Detect which cell encompasses the target text, then output its (x, y) center coordinate. 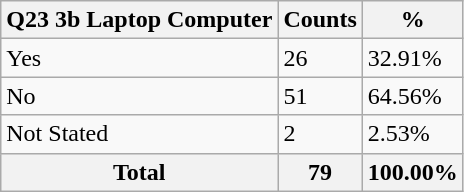
Q23 3b Laptop Computer (140, 20)
Counts (320, 20)
79 (320, 172)
64.56% (412, 96)
51 (320, 96)
2 (320, 134)
2.53% (412, 134)
No (140, 96)
Not Stated (140, 134)
% (412, 20)
Total (140, 172)
32.91% (412, 58)
100.00% (412, 172)
26 (320, 58)
Yes (140, 58)
